Return (X, Y) of the center of cell containing provided text 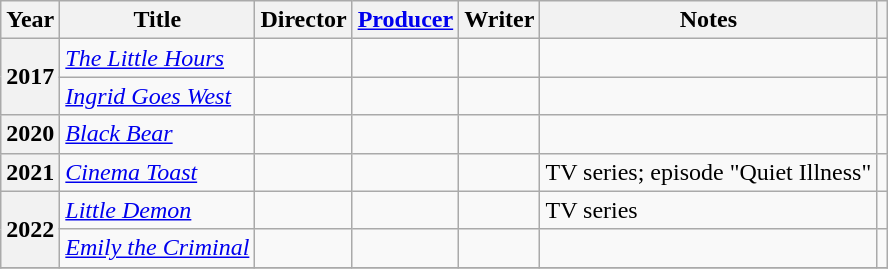
Director (304, 20)
Cinema Toast (158, 172)
2017 (30, 77)
Year (30, 20)
Producer (406, 20)
Title (158, 20)
Ingrid Goes West (158, 96)
Emily the Criminal (158, 248)
2020 (30, 134)
2022 (30, 229)
2021 (30, 172)
Little Demon (158, 210)
Black Bear (158, 134)
TV series (708, 210)
The Little Hours (158, 58)
Notes (708, 20)
TV series; episode "Quiet Illness" (708, 172)
Writer (500, 20)
